Pinpoint the cell where the given text exists, returning its [x, y] midpoint coordinate. 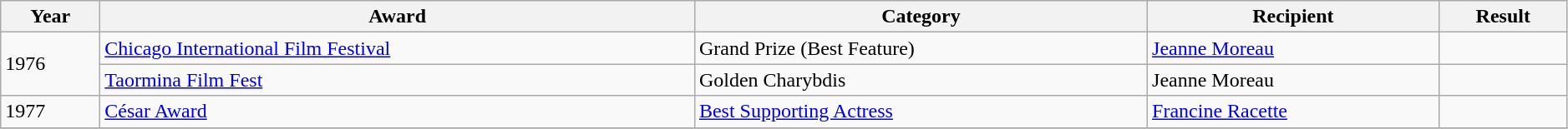
Grand Prize (Best Feature) [921, 48]
Best Supporting Actress [921, 112]
Taormina Film Fest [398, 80]
Category [921, 17]
Award [398, 17]
Chicago International Film Festival [398, 48]
Year [50, 17]
César Award [398, 112]
Francine Racette [1293, 112]
Result [1503, 17]
1977 [50, 112]
Golden Charybdis [921, 80]
Recipient [1293, 17]
1976 [50, 64]
